For the text-containing cell, return its midpoint in [X, Y] coordinate format. 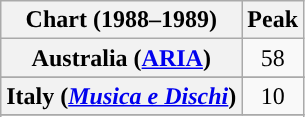
10 [273, 96]
Chart (1988–1989) [122, 20]
Australia (ARIA) [122, 58]
Peak [273, 20]
Italy (Musica e Dischi) [122, 96]
58 [273, 58]
